Provide the [X, Y] coordinate of the cell's center where the given text is located.  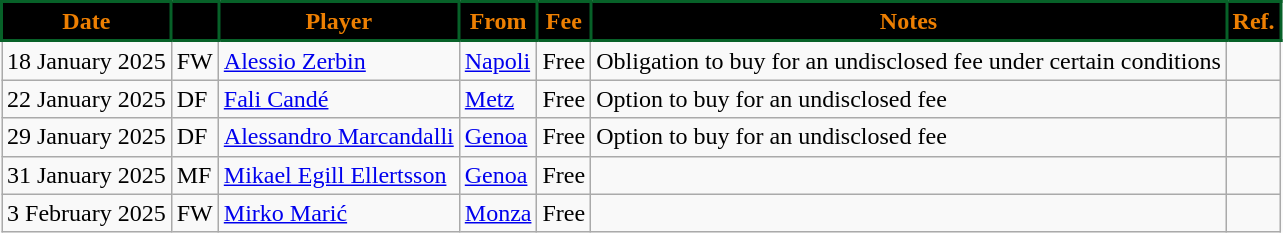
Alessandro Marcandalli [338, 137]
Notes [909, 22]
Ref. [1254, 22]
Mikael Egill Ellertsson [338, 175]
22 January 2025 [87, 99]
Napoli [498, 60]
Monza [498, 213]
Alessio Zerbin [338, 60]
Date [87, 22]
Metz [498, 99]
Fali Candé [338, 99]
Mirko Marić [338, 213]
MF [194, 175]
18 January 2025 [87, 60]
3 February 2025 [87, 213]
Fee [564, 22]
Player [338, 22]
31 January 2025 [87, 175]
From [498, 22]
Obligation to buy for an undisclosed fee under certain conditions [909, 60]
29 January 2025 [87, 137]
